Detect which cell encompasses the target text, then output its (X, Y) center coordinate. 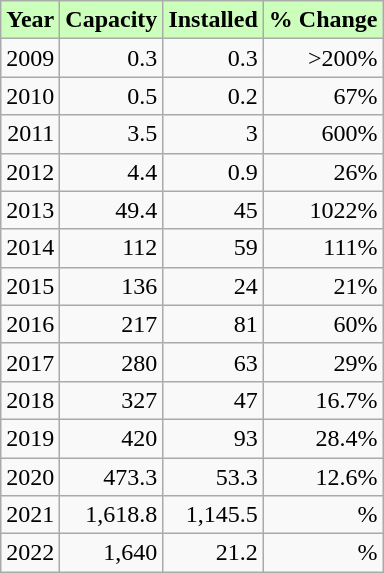
600% (323, 134)
2013 (30, 210)
16.7% (323, 400)
0.9 (213, 172)
53.3 (213, 477)
0.5 (112, 96)
81 (213, 324)
2017 (30, 362)
217 (112, 324)
4.4 (112, 172)
327 (112, 400)
45 (213, 210)
Installed (213, 20)
3 (213, 134)
26% (323, 172)
2009 (30, 58)
420 (112, 438)
47 (213, 400)
59 (213, 248)
136 (112, 286)
63 (213, 362)
1022% (323, 210)
3.5 (112, 134)
29% (323, 362)
24 (213, 286)
280 (112, 362)
1,145.5 (213, 515)
0.2 (213, 96)
111% (323, 248)
67% (323, 96)
2018 (30, 400)
49.4 (112, 210)
112 (112, 248)
2019 (30, 438)
28.4% (323, 438)
2022 (30, 553)
2015 (30, 286)
>200% (323, 58)
1,618.8 (112, 515)
2012 (30, 172)
473.3 (112, 477)
60% (323, 324)
2016 (30, 324)
12.6% (323, 477)
21.2 (213, 553)
2020 (30, 477)
2021 (30, 515)
21% (323, 286)
% Change (323, 20)
2011 (30, 134)
1,640 (112, 553)
2014 (30, 248)
93 (213, 438)
Capacity (112, 20)
Year (30, 20)
2010 (30, 96)
